Locate the cell with the specified text and output its [x, y] center coordinate. 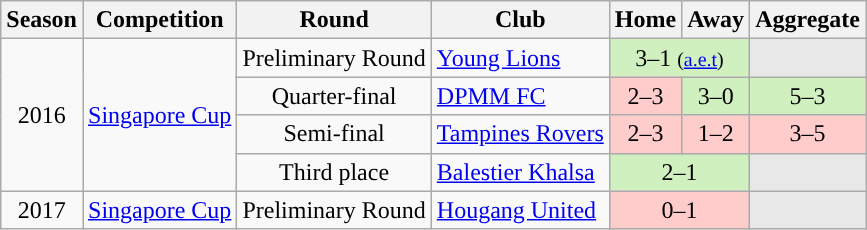
Third place [334, 172]
Tampines Rovers [520, 134]
Hougang United [520, 210]
Home [645, 20]
0–1 [679, 210]
3–1 (a.e.t) [679, 58]
2017 [42, 210]
Away [716, 20]
Semi-final [334, 134]
Club [520, 20]
3–0 [716, 96]
DPMM FC [520, 96]
Season [42, 20]
3–5 [808, 134]
Balestier Khalsa [520, 172]
Aggregate [808, 20]
Competition [159, 20]
Young Lions [520, 58]
2016 [42, 115]
Quarter-final [334, 96]
1–2 [716, 134]
2–1 [679, 172]
5–3 [808, 96]
Round [334, 20]
